Return the (X, Y) coordinate for the center point of the cell that contains the specified text.  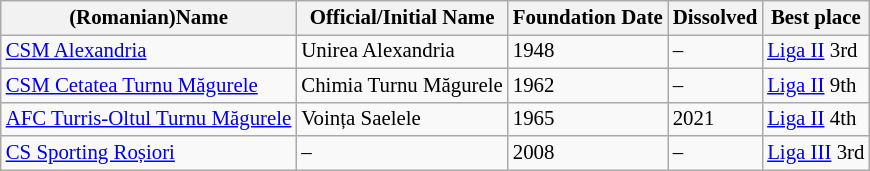
Liga II 9th (816, 85)
Chimia Turnu Măgurele (402, 85)
Foundation Date (588, 18)
CSM Cetatea Turnu Măgurele (149, 85)
CSM Alexandria (149, 51)
Liga III 3rd (816, 153)
(Romanian)Name (149, 18)
Dissolved (715, 18)
Official/Initial Name (402, 18)
AFC Turris-Oltul Turnu Măgurele (149, 119)
1948 (588, 51)
1965 (588, 119)
Unirea Alexandria (402, 51)
Liga II 3rd (816, 51)
Best place (816, 18)
CS Sporting Roșiori (149, 153)
Liga II 4th (816, 119)
Voința Saelele (402, 119)
2021 (715, 119)
2008 (588, 153)
1962 (588, 85)
